Determine the (X, Y) coordinate at the center of the cell enclosing the given text.  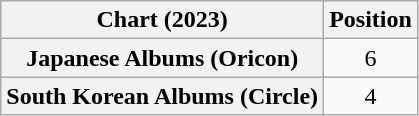
Position (371, 20)
4 (371, 96)
6 (371, 58)
Chart (2023) (162, 20)
Japanese Albums (Oricon) (162, 58)
South Korean Albums (Circle) (162, 96)
